Search for the cell housing the specified text and yield its (x, y) center coordinate. 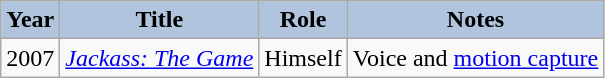
Voice and motion capture (476, 58)
Title (160, 20)
Himself (303, 58)
2007 (30, 58)
Role (303, 20)
Notes (476, 20)
Jackass: The Game (160, 58)
Year (30, 20)
